Scan for the cell matching the given text and deliver its (x, y) coordinate at center. 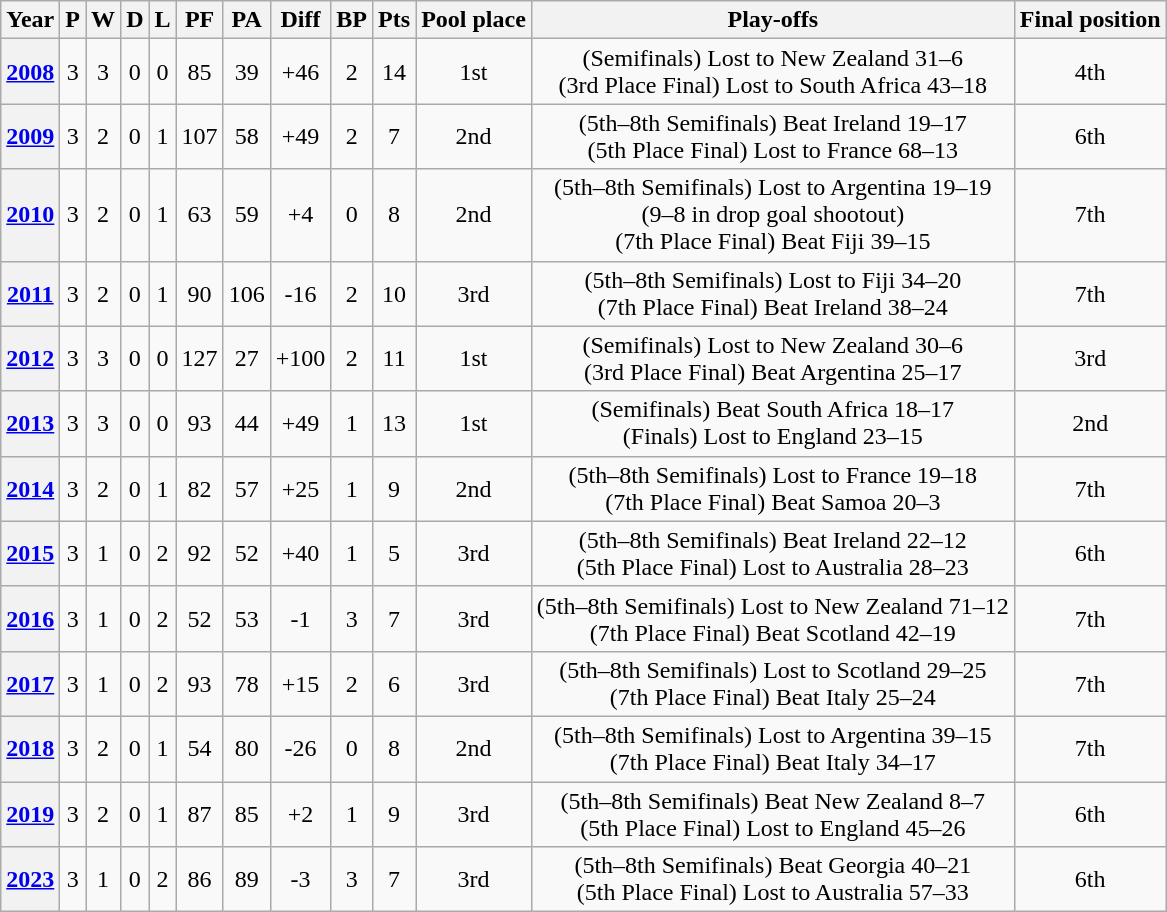
2014 (30, 488)
2011 (30, 294)
6 (394, 684)
(5th–8th Semifinals) Lost to Argentina 19–19(9–8 in drop goal shootout)(7th Place Final) Beat Fiji 39–15 (772, 215)
39 (246, 72)
-16 (300, 294)
90 (200, 294)
(5th–8th Semifinals) Lost to France 19–18(7th Place Final) Beat Samoa 20–3 (772, 488)
4th (1090, 72)
(5th–8th Semifinals) Lost to Scotland 29–25(7th Place Final) Beat Italy 25–24 (772, 684)
L (162, 20)
+4 (300, 215)
W (104, 20)
(5th–8th Semifinals) Lost to New Zealand 71–12(7th Place Final) Beat Scotland 42–19 (772, 618)
2010 (30, 215)
+46 (300, 72)
(5th–8th Semifinals) Lost to Fiji 34–20(7th Place Final) Beat Ireland 38–24 (772, 294)
(5th–8th Semifinals) Beat Ireland 19–17(5th Place Final) Lost to France 68–13 (772, 136)
+15 (300, 684)
14 (394, 72)
-1 (300, 618)
2013 (30, 424)
54 (200, 748)
59 (246, 215)
63 (200, 215)
Year (30, 20)
11 (394, 358)
-3 (300, 880)
+40 (300, 554)
13 (394, 424)
(Semifinals) Lost to New Zealand 30–6(3rd Place Final) Beat Argentina 25–17 (772, 358)
2023 (30, 880)
P (73, 20)
86 (200, 880)
107 (200, 136)
BP (352, 20)
PF (200, 20)
2015 (30, 554)
27 (246, 358)
80 (246, 748)
Pts (394, 20)
Diff (300, 20)
92 (200, 554)
2008 (30, 72)
127 (200, 358)
57 (246, 488)
Play-offs (772, 20)
2009 (30, 136)
(Semifinals) Lost to New Zealand 31–6 (3rd Place Final) Lost to South Africa 43–18 (772, 72)
5 (394, 554)
(5th–8th Semifinals) Beat Ireland 22–12(5th Place Final) Lost to Australia 28–23 (772, 554)
82 (200, 488)
+2 (300, 814)
53 (246, 618)
106 (246, 294)
78 (246, 684)
2018 (30, 748)
-26 (300, 748)
Pool place (474, 20)
+100 (300, 358)
2012 (30, 358)
D (135, 20)
(5th–8th Semifinals) Beat Georgia 40–21(5th Place Final) Lost to Australia 57–33 (772, 880)
2016 (30, 618)
PA (246, 20)
+25 (300, 488)
44 (246, 424)
10 (394, 294)
2019 (30, 814)
87 (200, 814)
Final position (1090, 20)
58 (246, 136)
(5th–8th Semifinals) Lost to Argentina 39–15(7th Place Final) Beat Italy 34–17 (772, 748)
89 (246, 880)
(Semifinals) Beat South Africa 18–17(Finals) Lost to England 23–15 (772, 424)
2017 (30, 684)
(5th–8th Semifinals) Beat New Zealand 8–7(5th Place Final) Lost to England 45–26 (772, 814)
